Identify which cell holds the provided text, then report its [x, y] central coordinate. 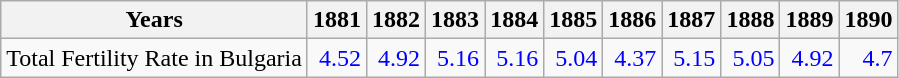
Total Fertility Rate in Bulgaria [154, 58]
5.05 [750, 58]
1887 [692, 20]
1881 [336, 20]
4.52 [336, 58]
4.37 [632, 58]
4.7 [868, 58]
5.04 [574, 58]
Years [154, 20]
1882 [396, 20]
1889 [810, 20]
1886 [632, 20]
1888 [750, 20]
1885 [574, 20]
1884 [514, 20]
5.15 [692, 58]
1890 [868, 20]
1883 [456, 20]
